Pinpoint the cell where the given text exists, returning its [x, y] midpoint coordinate. 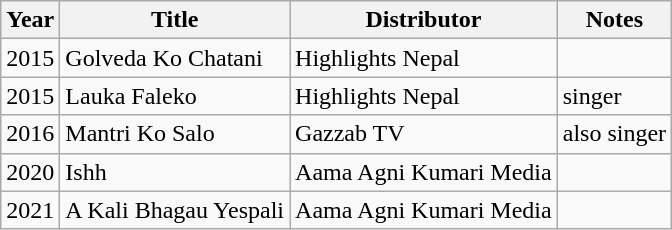
Distributor [424, 20]
2021 [30, 210]
Ishh [175, 172]
also singer [614, 134]
Gazzab TV [424, 134]
Year [30, 20]
2020 [30, 172]
Title [175, 20]
Lauka Faleko [175, 96]
2016 [30, 134]
A Kali Bhagau Yespali [175, 210]
Mantri Ko Salo [175, 134]
singer [614, 96]
Notes [614, 20]
Golveda Ko Chatani [175, 58]
